Extract the [x, y] coordinate from the center of the cell holding the provided text.  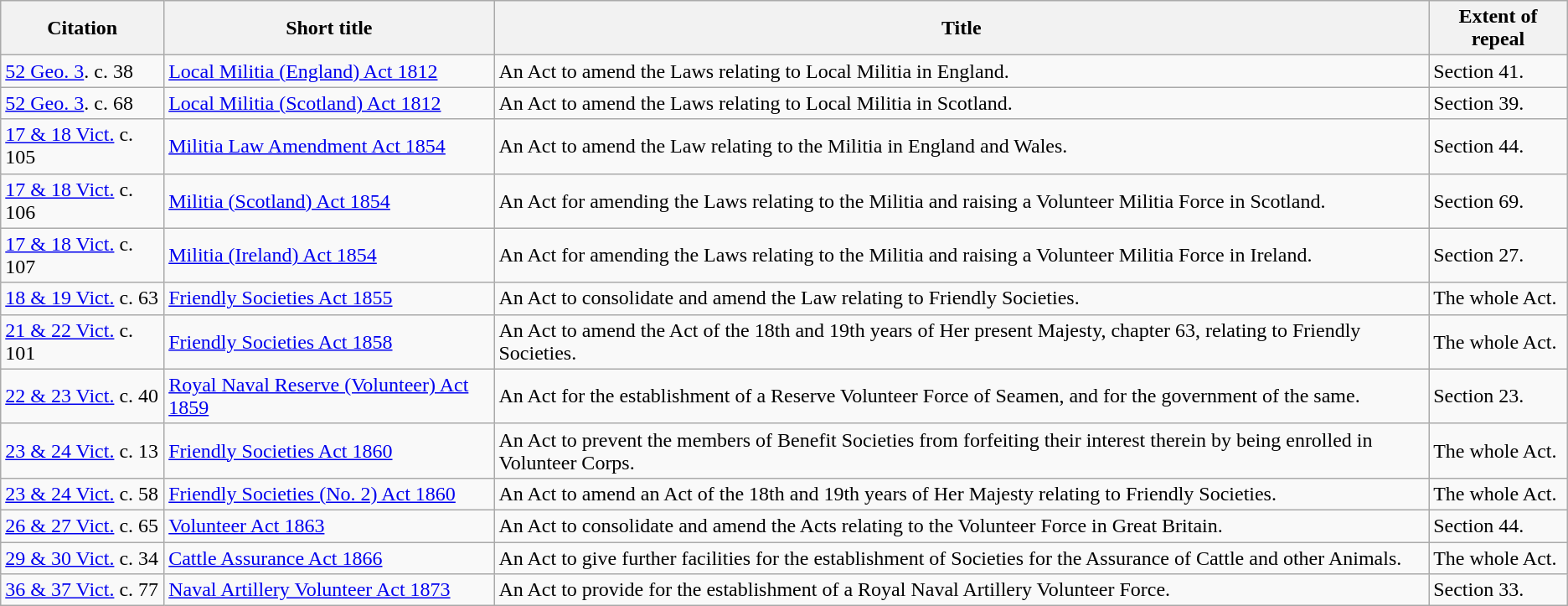
An Act to amend the Laws relating to Local Militia in Scotland. [962, 103]
Militia (Ireland) Act 1854 [329, 255]
Section 69. [1498, 201]
29 & 30 Vict. c. 34 [82, 557]
Section 27. [1498, 255]
26 & 27 Vict. c. 65 [82, 526]
Militia (Scotland) Act 1854 [329, 201]
An Act to provide for the establishment of a Royal Naval Artillery Volunteer Force. [962, 590]
Title [962, 28]
An Act for amending the Laws relating to the Militia and raising a Volunteer Militia Force in Scotland. [962, 201]
18 & 19 Vict. c. 63 [82, 298]
An Act to consolidate and amend the Acts relating to the Volunteer Force in Great Britain. [962, 526]
Friendly Societies (No. 2) Act 1860 [329, 494]
23 & 24 Vict. c. 13 [82, 451]
An Act to consolidate and amend the Law relating to Friendly Societies. [962, 298]
52 Geo. 3. c. 68 [82, 103]
An Act to give further facilities for the establishment of Societies for the Assurance of Cattle and other Animals. [962, 557]
Short title [329, 28]
Naval Artillery Volunteer Act 1873 [329, 590]
Section 39. [1498, 103]
Royal Naval Reserve (Volunteer) Act 1859 [329, 396]
Section 41. [1498, 71]
23 & 24 Vict. c. 58 [82, 494]
17 & 18 Vict. c. 107 [82, 255]
Local Militia (England) Act 1812 [329, 71]
An Act for the establishment of a Reserve Volunteer Force of Seamen, and for the government of the same. [962, 396]
21 & 22 Vict. c. 101 [82, 342]
Friendly Societies Act 1860 [329, 451]
Volunteer Act 1863 [329, 526]
Cattle Assurance Act 1866 [329, 557]
36 & 37 Vict. c. 77 [82, 590]
An Act to amend the Act of the 18th and 19th years of Her present Majesty, chapter 63, relating to Friendly Societies. [962, 342]
Section 23. [1498, 396]
An Act to amend the Law relating to the Militia in England and Wales. [962, 146]
Militia Law Amendment Act 1854 [329, 146]
Section 33. [1498, 590]
Local Militia (Scotland) Act 1812 [329, 103]
17 & 18 Vict. c. 106 [82, 201]
Friendly Societies Act 1855 [329, 298]
Citation [82, 28]
An Act to prevent the members of Benefit Societies from forfeiting their interest therein by being enrolled in Volunteer Corps. [962, 451]
An Act for amending the Laws relating to the Militia and raising a Volunteer Militia Force in Ireland. [962, 255]
22 & 23 Vict. c. 40 [82, 396]
Friendly Societies Act 1858 [329, 342]
17 & 18 Vict. c. 105 [82, 146]
An Act to amend an Act of the 18th and 19th years of Her Majesty relating to Friendly Societies. [962, 494]
52 Geo. 3. c. 38 [82, 71]
An Act to amend the Laws relating to Local Militia in England. [962, 71]
Extent of repeal [1498, 28]
